Return [x, y] of the center of cell containing provided text 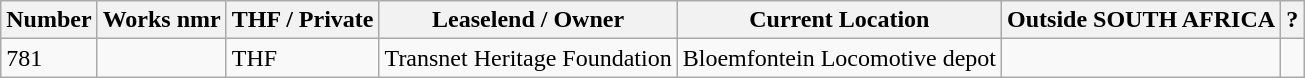
Transnet Heritage Foundation [528, 58]
? [1292, 20]
781 [49, 58]
Outside SOUTH AFRICA [1142, 20]
Number [49, 20]
THF / Private [302, 20]
Leaselend / Owner [528, 20]
Bloemfontein Locomotive depot [839, 58]
THF [302, 58]
Works nmr [162, 20]
Current Location [839, 20]
